Return the [x, y] coordinate for the center point of the cell that contains the specified text.  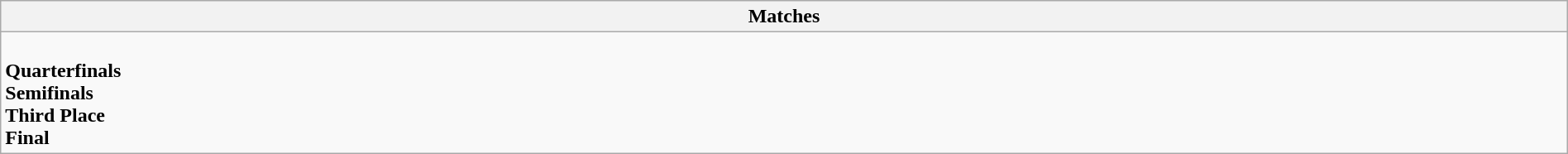
Quarterfinals Semifinals Third Place Final [784, 93]
Matches [784, 17]
